Capture the cell that displays the provided text and extract its (X, Y) central coordinate. 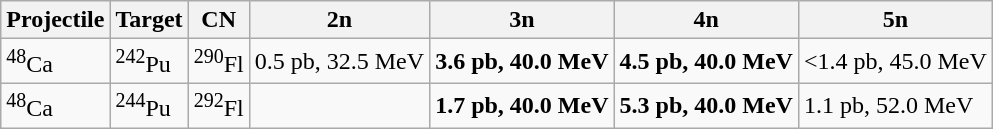
CN (218, 20)
292Fl (218, 106)
290Fl (218, 62)
242Pu (149, 62)
Target (149, 20)
0.5 pb, 32.5 MeV (339, 62)
244Pu (149, 106)
<1.4 pb, 45.0 MeV (895, 62)
Projectile (56, 20)
5n (895, 20)
1.1 pb, 52.0 MeV (895, 106)
3n (522, 20)
2n (339, 20)
5.3 pb, 40.0 MeV (706, 106)
3.6 pb, 40.0 MeV (522, 62)
1.7 pb, 40.0 MeV (522, 106)
4.5 pb, 40.0 MeV (706, 62)
4n (706, 20)
